Scan for the cell matching the given text and deliver its (X, Y) coordinate at center. 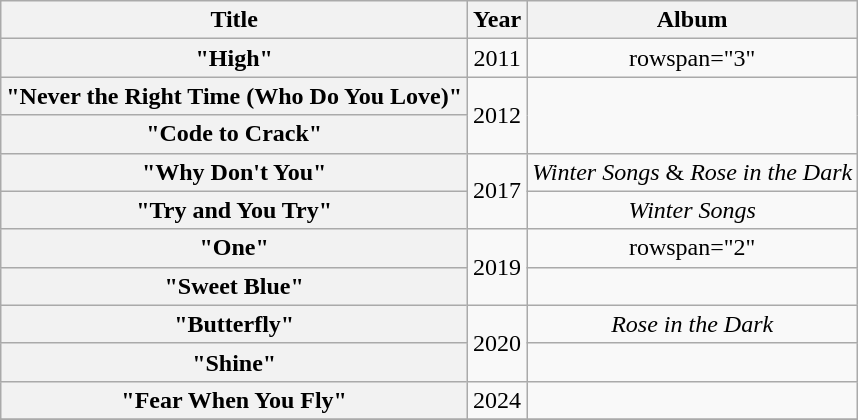
2019 (498, 267)
Album (692, 20)
"High" (234, 58)
"Shine" (234, 362)
Winter Songs & Rose in the Dark (692, 172)
2020 (498, 343)
2024 (498, 400)
"Never the Right Time (Who Do You Love)" (234, 96)
"One" (234, 248)
"Try and You Try" (234, 210)
2012 (498, 115)
Year (498, 20)
rowspan="3" (692, 58)
2017 (498, 191)
"Fear When You Fly" (234, 400)
"Butterfly" (234, 324)
Title (234, 20)
"Sweet Blue" (234, 286)
"Code to Crack" (234, 134)
rowspan="2" (692, 248)
Rose in the Dark (692, 324)
"Why Don't You" (234, 172)
2011 (498, 58)
Winter Songs (692, 210)
